Capture the cell that displays the provided text and extract its (x, y) central coordinate. 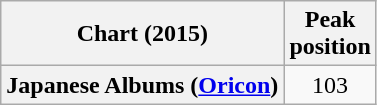
Chart (2015) (142, 34)
103 (330, 85)
Japanese Albums (Oricon) (142, 85)
Peak position (330, 34)
